Pinpoint the cell where the given text exists, returning its [X, Y] midpoint coordinate. 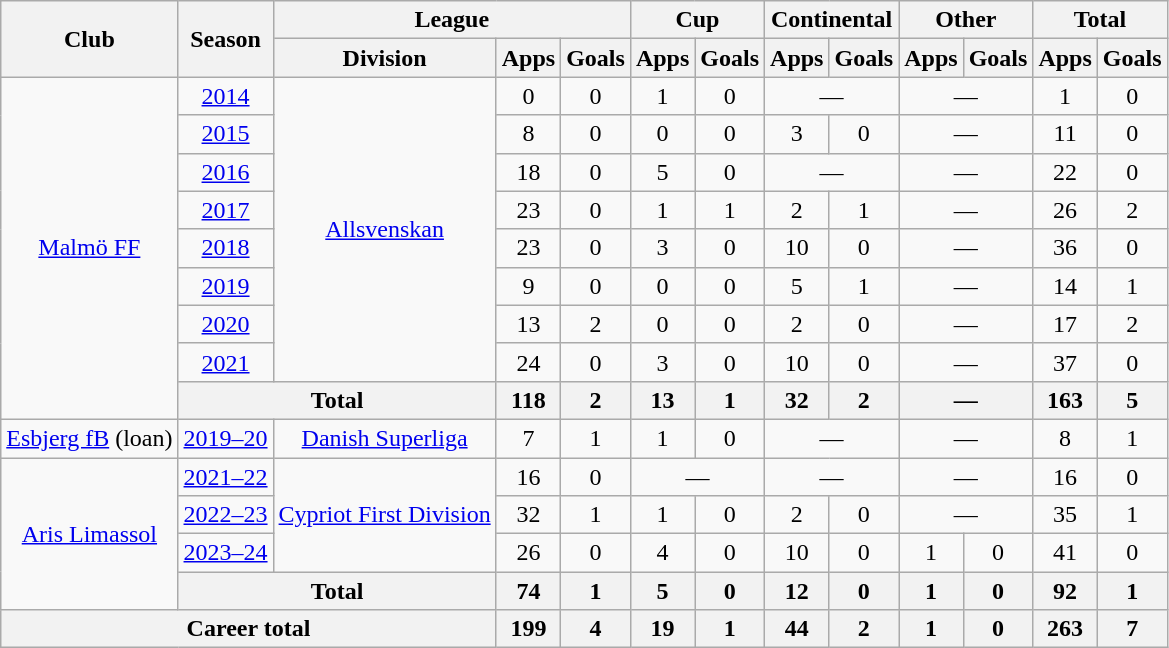
12 [797, 591]
2017 [226, 210]
Cup [697, 20]
9 [528, 286]
2018 [226, 248]
Club [90, 39]
14 [1065, 286]
Division [384, 58]
Other [966, 20]
18 [528, 172]
Aris Limassol [90, 534]
2021 [226, 362]
36 [1065, 248]
Danish Superliga [384, 438]
Career total [248, 629]
35 [1065, 515]
Continental [832, 20]
2021–22 [226, 477]
Allsvenskan [384, 229]
2019–20 [226, 438]
Malmö FF [90, 248]
11 [1065, 134]
2016 [226, 172]
44 [797, 629]
2023–24 [226, 553]
Cypriot First Division [384, 515]
2014 [226, 96]
22 [1065, 172]
2015 [226, 134]
Season [226, 39]
37 [1065, 362]
118 [528, 400]
2022–23 [226, 515]
24 [528, 362]
199 [528, 629]
19 [662, 629]
92 [1065, 591]
League [452, 20]
2019 [226, 286]
163 [1065, 400]
74 [528, 591]
263 [1065, 629]
Esbjerg fB (loan) [90, 438]
41 [1065, 553]
2020 [226, 324]
17 [1065, 324]
